Detect which cell encompasses the target text, then output its [X, Y] center coordinate. 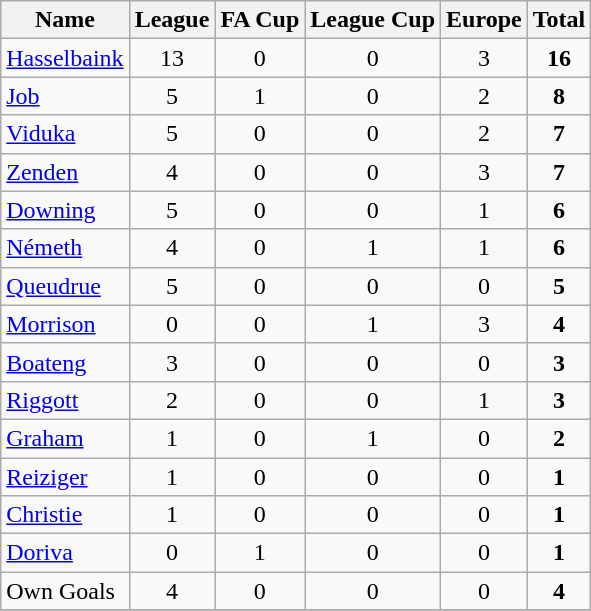
Downing [65, 210]
FA Cup [260, 20]
Queudrue [65, 286]
Zenden [65, 172]
Name [65, 20]
League Cup [373, 20]
Doriva [65, 553]
16 [559, 58]
Graham [65, 438]
13 [172, 58]
Hasselbaink [65, 58]
Boateng [65, 362]
Total [559, 20]
Europe [484, 20]
Viduka [65, 134]
Reiziger [65, 477]
Morrison [65, 324]
Riggott [65, 400]
Own Goals [65, 591]
Job [65, 96]
League [172, 20]
Németh [65, 248]
Christie [65, 515]
8 [559, 96]
